Scan for the cell matching the given text and deliver its [x, y] coordinate at center. 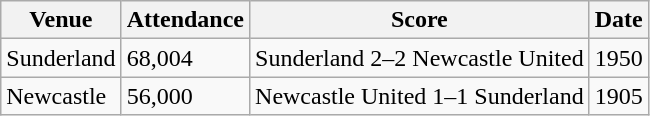
1905 [618, 96]
Newcastle United 1–1 Sunderland [420, 96]
56,000 [185, 96]
Sunderland [61, 58]
68,004 [185, 58]
1950 [618, 58]
Attendance [185, 20]
Sunderland 2–2 Newcastle United [420, 58]
Venue [61, 20]
Newcastle [61, 96]
Score [420, 20]
Date [618, 20]
